Pinpoint the cell where the given text exists, returning its [X, Y] midpoint coordinate. 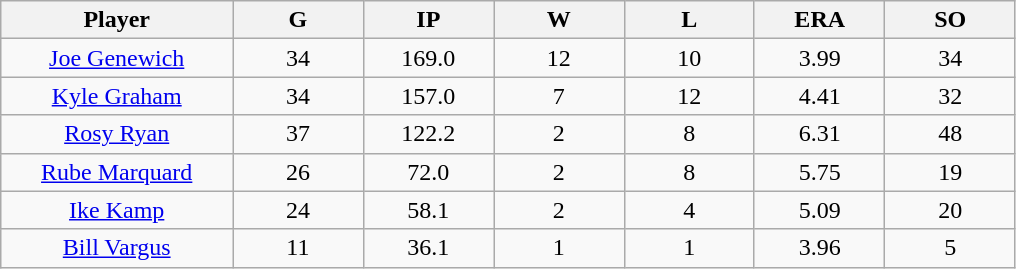
10 [689, 58]
3.96 [819, 248]
5 [950, 248]
11 [298, 248]
5.09 [819, 210]
19 [950, 172]
48 [950, 134]
169.0 [428, 58]
37 [298, 134]
Bill Vargus [117, 248]
IP [428, 20]
Kyle Graham [117, 96]
36.1 [428, 248]
24 [298, 210]
7 [559, 96]
20 [950, 210]
5.75 [819, 172]
58.1 [428, 210]
4.41 [819, 96]
72.0 [428, 172]
Joe Genewich [117, 58]
L [689, 20]
Ike Kamp [117, 210]
W [559, 20]
4 [689, 210]
26 [298, 172]
Rube Marquard [117, 172]
G [298, 20]
157.0 [428, 96]
Player [117, 20]
SO [950, 20]
122.2 [428, 134]
6.31 [819, 134]
ERA [819, 20]
3.99 [819, 58]
Rosy Ryan [117, 134]
32 [950, 96]
